Find where the given text appears and provide that cell's center as (X, Y) coordinate. 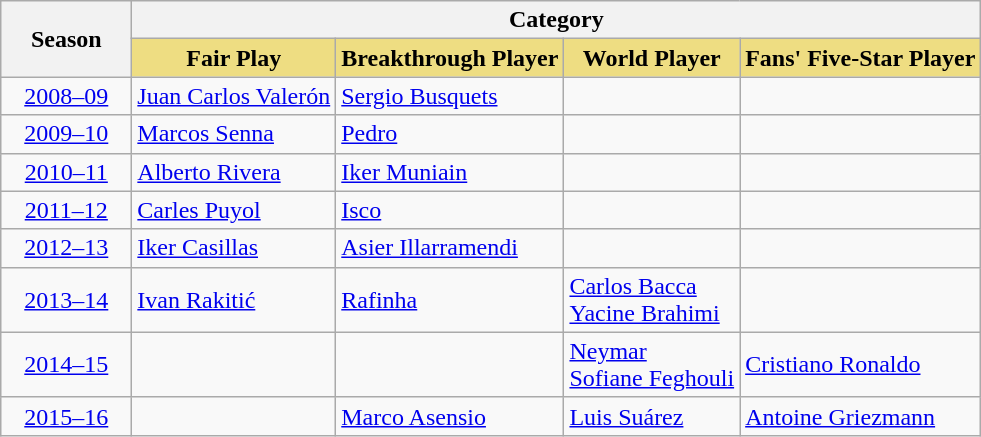
2012–13 (66, 248)
Ivan Rakitić (234, 300)
2011–12 (66, 210)
Iker Muniain (450, 172)
2008–09 (66, 96)
Luis Suárez (652, 416)
Fair Play (234, 58)
Carles Puyol (234, 210)
Sergio Busquets (450, 96)
Fans' Five-Star Player (860, 58)
Pedro (450, 134)
2009–10 (66, 134)
Antoine Griezmann (860, 416)
Marco Asensio (450, 416)
Alberto Rivera (234, 172)
Breakthrough Player (450, 58)
Rafinha (450, 300)
Isco (450, 210)
Carlos Bacca Yacine Brahimi (652, 300)
Juan Carlos Valerón (234, 96)
2014–15 (66, 364)
Cristiano Ronaldo (860, 364)
2010–11 (66, 172)
Neymar Sofiane Feghouli (652, 364)
World Player (652, 58)
Marcos Senna (234, 134)
Asier Illarramendi (450, 248)
2015–16 (66, 416)
2013–14 (66, 300)
Category (556, 20)
Season (66, 39)
Iker Casillas (234, 248)
